Return [x, y] of the center of cell containing provided text 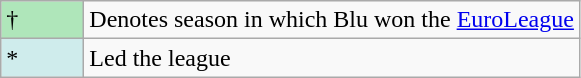
Led the league [332, 58]
Denotes season in which Blu won the EuroLeague [332, 20]
* [42, 58]
† [42, 20]
